Output the (X, Y) coordinate of the center of the cell containing the given text.  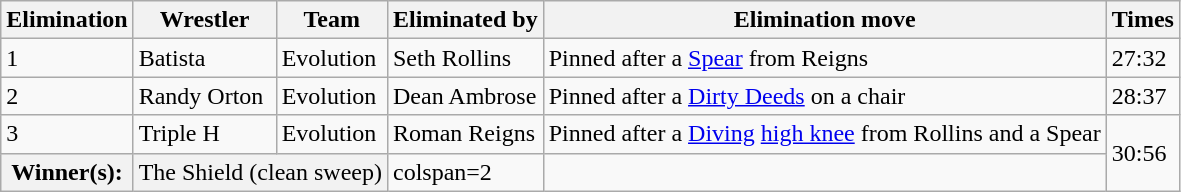
1 (67, 58)
28:37 (1142, 96)
The Shield (clean sweep) (260, 172)
Randy Orton (204, 96)
Pinned after a Diving high knee from Rollins and a Spear (824, 134)
Times (1142, 20)
27:32 (1142, 58)
Eliminated by (465, 20)
Dean Ambrose (465, 96)
Team (332, 20)
Wrestler (204, 20)
Seth Rollins (465, 58)
colspan=2 (465, 172)
Elimination move (824, 20)
Batista (204, 58)
30:56 (1142, 153)
Roman Reigns (465, 134)
3 (67, 134)
Triple H (204, 134)
Pinned after a Spear from Reigns (824, 58)
Pinned after a Dirty Deeds on a chair (824, 96)
2 (67, 96)
Elimination (67, 20)
Winner(s): (67, 172)
